Find where the given text appears and provide that cell's center as (x, y) coordinate. 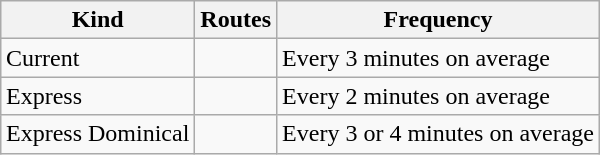
Express Dominical (97, 134)
Express (97, 96)
Every 3 or 4 minutes on average (438, 134)
Every 3 minutes on average (438, 58)
Frequency (438, 20)
Every 2 minutes on average (438, 96)
Current (97, 58)
Kind (97, 20)
Routes (236, 20)
